Extract the (X, Y) coordinate from the center of the cell holding the provided text.  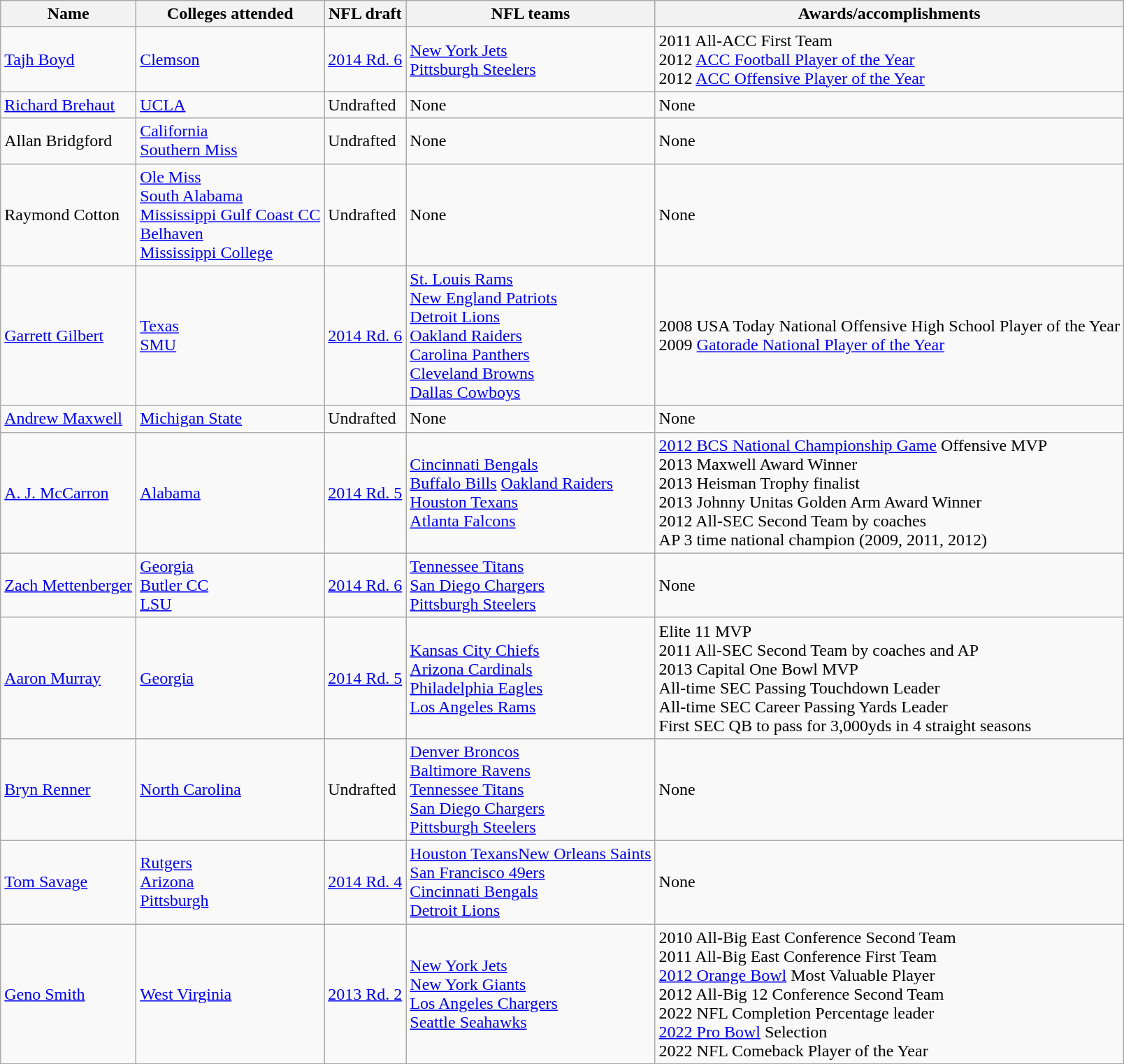
2008 USA Today National Offensive High School Player of the Year2009 Gatorade National Player of the Year (889, 336)
Bryn Renner (69, 789)
Houston TexansNew Orleans SaintsSan Francisco 49ersCincinnati BengalsDetroit Lions (531, 882)
New York JetsPittsburgh Steelers (531, 59)
Georgia (231, 678)
Raymond Cotton (69, 215)
GeorgiaButler CCLSU (231, 585)
Garrett Gilbert (69, 336)
Colleges attended (231, 14)
Aaron Murray (69, 678)
TexasSMU (231, 336)
Ole MissSouth AlabamaMississippi Gulf Coast CCBelhavenMississippi College (231, 215)
Name (69, 14)
Kansas City ChiefsArizona CardinalsPhiladelphia EaglesLos Angeles Rams (531, 678)
RutgersArizonaPittsburgh (231, 882)
North Carolina (231, 789)
Clemson (231, 59)
NFL teams (531, 14)
Tennessee TitansSan Diego ChargersPittsburgh Steelers (531, 585)
Denver BroncosBaltimore RavensTennessee TitansSan Diego ChargersPittsburgh Steelers (531, 789)
Allan Bridgford (69, 141)
UCLA (231, 105)
A. J. McCarron (69, 492)
Tom Savage (69, 882)
CaliforniaSouthern Miss (231, 141)
Michigan State (231, 419)
Tajh Boyd (69, 59)
Zach Mettenberger (69, 585)
New York JetsNew York GiantsLos Angeles ChargersSeattle Seahawks (531, 994)
West Virginia (231, 994)
St. Louis RamsNew England PatriotsDetroit LionsOakland RaidersCarolina PanthersCleveland BrownsDallas Cowboys (531, 336)
2014 Rd. 4 (365, 882)
Richard Brehaut (69, 105)
NFL draft (365, 14)
Alabama (231, 492)
Geno Smith (69, 994)
2011 All-ACC First Team2012 ACC Football Player of the Year2012 ACC Offensive Player of the Year (889, 59)
Andrew Maxwell (69, 419)
2013 Rd. 2 (365, 994)
Cincinnati BengalsBuffalo Bills Oakland RaidersHouston TexansAtlanta Falcons (531, 492)
Awards/accomplishments (889, 14)
